Search for the cell housing the specified text and yield its (x, y) center coordinate. 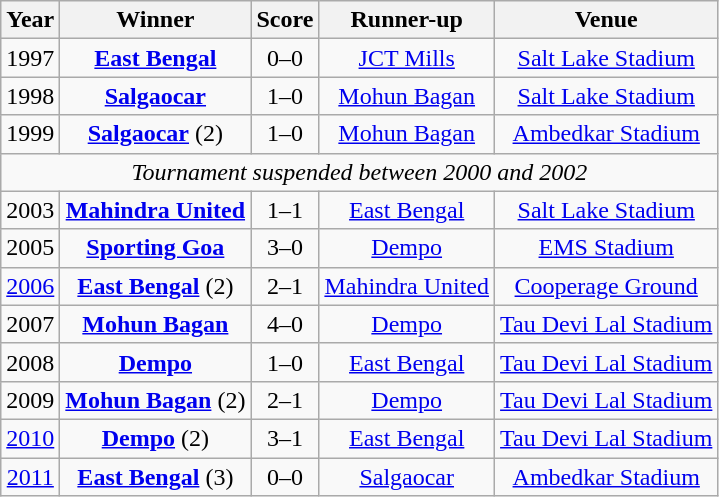
1–1 (285, 210)
2010 (30, 438)
Tournament suspended between 2000 and 2002 (360, 172)
2009 (30, 400)
1998 (30, 96)
1997 (30, 58)
Dempo (2) (156, 438)
Runner-up (407, 20)
2011 (30, 477)
2008 (30, 362)
2005 (30, 248)
Cooperage Ground (606, 286)
1999 (30, 134)
JCT Mills (407, 58)
Sporting Goa (156, 248)
Venue (606, 20)
Mohun Bagan (2) (156, 400)
4–0 (285, 324)
3–0 (285, 248)
3–1 (285, 438)
Year (30, 20)
Salgaocar (2) (156, 134)
EMS Stadium (606, 248)
East Bengal (3) (156, 477)
Score (285, 20)
2006 (30, 286)
Winner (156, 20)
2003 (30, 210)
East Bengal (2) (156, 286)
2007 (30, 324)
